Return [x, y] of the center of cell containing provided text 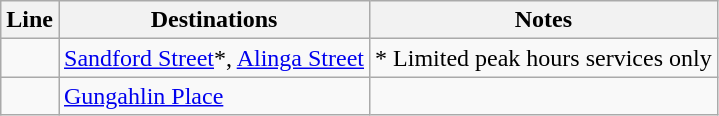
Notes [544, 20]
Destinations [214, 20]
Gungahlin Place [214, 96]
Sandford Street*, Alinga Street [214, 58]
Line [30, 20]
* Limited peak hours services only [544, 58]
